Pinpoint the cell where the given text exists, returning its [X, Y] midpoint coordinate. 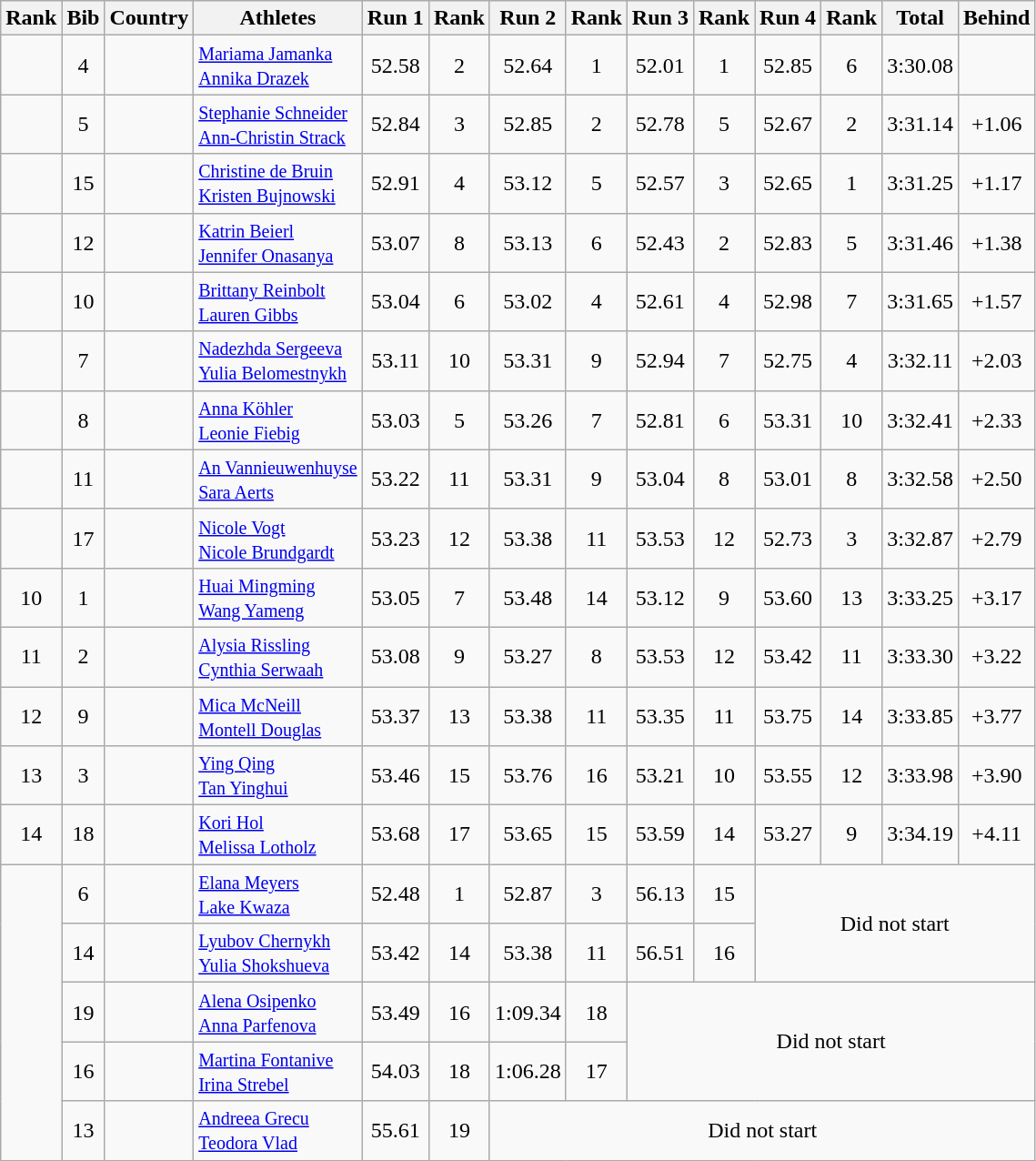
Total [920, 18]
Run 4 [788, 18]
Huai MingmingWang Yameng [278, 597]
52.65 [788, 184]
3:31.46 [920, 242]
Bib [84, 18]
53.11 [395, 360]
+3.17 [996, 597]
Anna KöhlerLeonie Fiebig [278, 420]
53.02 [528, 302]
+2.50 [996, 479]
52.73 [788, 539]
53.55 [788, 775]
52.61 [660, 302]
Elana MeyersLake Kwaza [278, 893]
52.58 [395, 66]
1:06.28 [528, 1072]
+1.57 [996, 302]
52.83 [788, 242]
Mica McNeillMontell Douglas [278, 715]
1:09.34 [528, 1012]
53.75 [788, 715]
Alysia RisslingCynthia Serwaah [278, 657]
Stephanie SchneiderAnn-Christin Strack [278, 124]
+4.11 [996, 835]
3:33.25 [920, 597]
+2.33 [996, 420]
Martina FontaniveIrina Strebel [278, 1072]
53.49 [395, 1012]
53.01 [788, 479]
53.48 [528, 597]
53.37 [395, 715]
53.68 [395, 835]
52.94 [660, 360]
53.03 [395, 420]
52.48 [395, 893]
53.26 [528, 420]
53.08 [395, 657]
Lyubov ChernykhYulia Shokshueva [278, 954]
53.76 [528, 775]
53.59 [660, 835]
53.13 [528, 242]
Run 3 [660, 18]
3:32.41 [920, 420]
56.51 [660, 954]
3:33.85 [920, 715]
3:34.19 [920, 835]
53.46 [395, 775]
56.13 [660, 893]
+3.77 [996, 715]
Run 1 [395, 18]
Nadezhda SergeevaYulia Belomestnykh [278, 360]
52.57 [660, 184]
+1.06 [996, 124]
3:33.30 [920, 657]
3:32.11 [920, 360]
Country [149, 18]
+2.03 [996, 360]
3:31.65 [920, 302]
+1.17 [996, 184]
55.61 [395, 1130]
53.07 [395, 242]
3:31.25 [920, 184]
52.64 [528, 66]
52.43 [660, 242]
53.65 [528, 835]
An VannieuwenhuyseSara Aerts [278, 479]
52.98 [788, 302]
53.05 [395, 597]
Katrin BeierlJennifer Onasanya [278, 242]
52.91 [395, 184]
52.84 [395, 124]
Kori HolMelissa Lotholz [278, 835]
+3.22 [996, 657]
52.81 [660, 420]
3:33.98 [920, 775]
+1.38 [996, 242]
Andreea GrecuTeodora Vlad [278, 1130]
54.03 [395, 1072]
Alena OsipenkoAnna Parfenova [278, 1012]
Ying QingTan Yinghui [278, 775]
53.21 [660, 775]
52.87 [528, 893]
53.35 [660, 715]
52.78 [660, 124]
Run 2 [528, 18]
Athletes [278, 18]
Brittany ReinboltLauren Gibbs [278, 302]
+2.79 [996, 539]
3:31.14 [920, 124]
53.60 [788, 597]
52.01 [660, 66]
3:32.58 [920, 479]
Nicole VogtNicole Brundgardt [278, 539]
+3.90 [996, 775]
52.75 [788, 360]
53.22 [395, 479]
3:30.08 [920, 66]
52.67 [788, 124]
Behind [996, 18]
Christine de BruinKristen Bujnowski [278, 184]
53.23 [395, 539]
Mariama JamankaAnnika Drazek [278, 66]
3:32.87 [920, 539]
